For the text-containing cell, return its midpoint in (x, y) coordinate format. 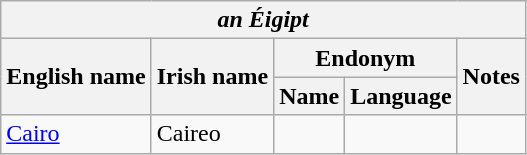
Notes (491, 77)
Name (310, 96)
Caireo (212, 134)
Irish name (212, 77)
English name (76, 77)
Language (401, 96)
an Éigipt (264, 20)
Endonym (366, 58)
Cairo (76, 134)
